Identify which cell holds the provided text, then report its (X, Y) central coordinate. 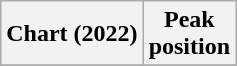
Peakposition (189, 34)
Chart (2022) (72, 34)
